From the cell containing the given text, extract its center point as (x, y) coordinate. 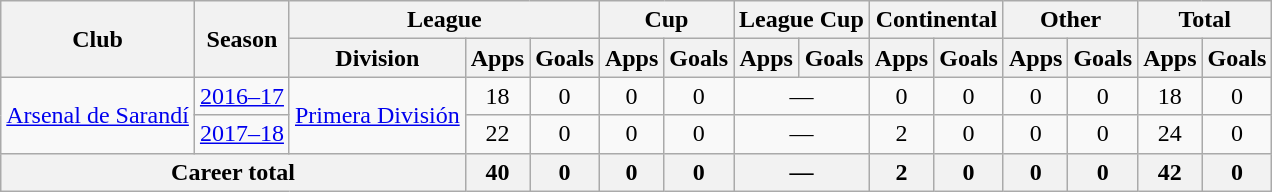
Continental (936, 20)
Season (242, 39)
40 (497, 172)
2016–17 (242, 96)
22 (497, 134)
Career total (233, 172)
League (444, 20)
League Cup (802, 20)
Cup (666, 20)
2017–18 (242, 134)
Other (1070, 20)
42 (1170, 172)
Primera División (377, 115)
Division (377, 58)
Arsenal de Sarandí (98, 115)
Club (98, 39)
Total (1205, 20)
24 (1170, 134)
